Find where the given text appears and provide that cell's center as (X, Y) coordinate. 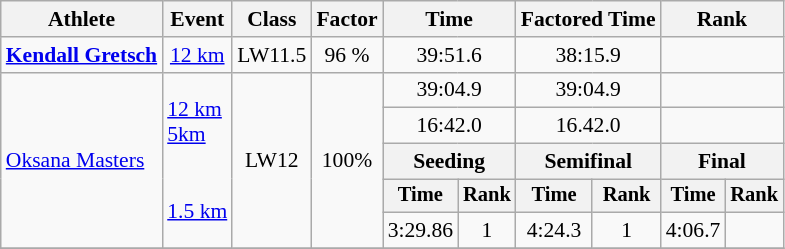
Seeding (450, 162)
38:15.9 (588, 55)
Athlete (82, 19)
4:24.3 (554, 231)
12 km (197, 55)
3:29.86 (420, 231)
Event (197, 19)
12 km5km 1.5 km (197, 160)
Class (272, 19)
4:06.7 (694, 231)
100% (346, 160)
LW12 (272, 160)
Final (722, 162)
Kendall Gretsch (82, 55)
Semifinal (588, 162)
Factored Time (588, 19)
LW11.5 (272, 55)
Factor (346, 19)
Oksana Masters (82, 160)
39:51.6 (450, 55)
16:42.0 (450, 126)
16.42.0 (588, 126)
96 % (346, 55)
